Extract the [x, y] coordinate from the center of the cell holding the provided text.  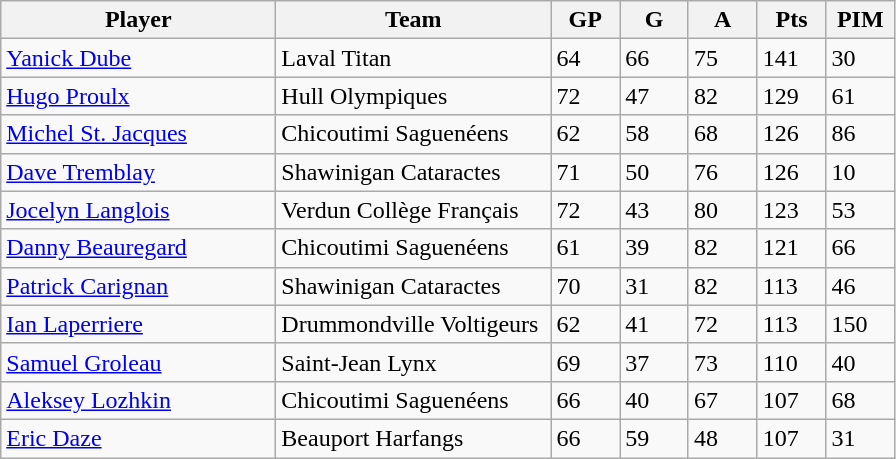
Eric Daze [138, 438]
Drummondville Voltigeurs [414, 324]
121 [792, 248]
129 [792, 96]
Jocelyn Langlois [138, 210]
46 [860, 286]
Aleksey Lozhkin [138, 400]
150 [860, 324]
Saint-Jean Lynx [414, 362]
80 [722, 210]
53 [860, 210]
43 [654, 210]
141 [792, 58]
10 [860, 172]
Samuel Groleau [138, 362]
76 [722, 172]
GP [586, 20]
48 [722, 438]
Pts [792, 20]
Yanick Dube [138, 58]
58 [654, 134]
41 [654, 324]
Verdun Collège Français [414, 210]
Beauport Harfangs [414, 438]
Hugo Proulx [138, 96]
73 [722, 362]
39 [654, 248]
Player [138, 20]
59 [654, 438]
50 [654, 172]
75 [722, 58]
47 [654, 96]
Danny Beauregard [138, 248]
30 [860, 58]
123 [792, 210]
69 [586, 362]
Ian Laperriere [138, 324]
Patrick Carignan [138, 286]
Michel St. Jacques [138, 134]
67 [722, 400]
64 [586, 58]
86 [860, 134]
37 [654, 362]
Hull Olympiques [414, 96]
110 [792, 362]
Dave Tremblay [138, 172]
70 [586, 286]
A [722, 20]
G [654, 20]
Laval Titan [414, 58]
Team [414, 20]
71 [586, 172]
PIM [860, 20]
